Output the (x, y) coordinate of the center of the cell containing the given text.  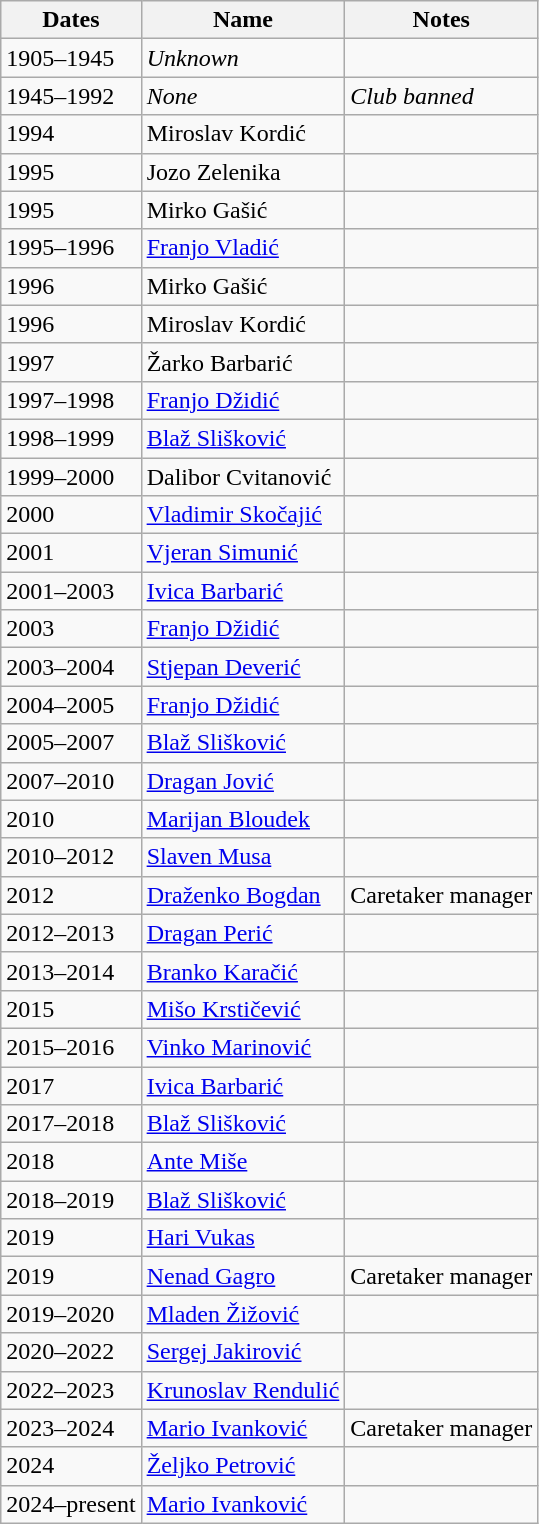
Hari Vukas (243, 1238)
Dragan Perić (243, 933)
2018 (71, 1162)
2001 (71, 553)
2007–2010 (71, 781)
2003 (71, 629)
2019–2020 (71, 1314)
Dragan Jović (243, 781)
Vladimir Skočajić (243, 515)
Unknown (243, 58)
2012–2013 (71, 933)
2001–2003 (71, 591)
2015–2016 (71, 1047)
Slaven Musa (243, 857)
Ante Miše (243, 1162)
Nenad Gagro (243, 1276)
1945–1992 (71, 96)
Krunoslav Rendulić (243, 1390)
Club banned (442, 96)
Notes (442, 20)
Branko Karačić (243, 971)
1905–1945 (71, 58)
1998–1999 (71, 438)
2003–2004 (71, 667)
Željko Petrović (243, 1466)
2017 (71, 1085)
2012 (71, 895)
2020–2022 (71, 1352)
2018–2019 (71, 1200)
2022–2023 (71, 1390)
2024 (71, 1466)
2010–2012 (71, 857)
Franjo Vladić (243, 248)
1994 (71, 134)
Marijan Bloudek (243, 819)
1997 (71, 362)
2000 (71, 515)
Dates (71, 20)
Name (243, 20)
Žarko Barbarić (243, 362)
2013–2014 (71, 971)
None (243, 96)
2024–present (71, 1504)
2010 (71, 819)
2023–2024 (71, 1428)
2015 (71, 1009)
1995–1996 (71, 248)
Draženko Bogdan (243, 895)
Vinko Marinović (243, 1047)
2005–2007 (71, 743)
1999–2000 (71, 477)
Vjeran Simunić (243, 553)
1997–1998 (71, 400)
Stjepan Deverić (243, 667)
2004–2005 (71, 705)
Jozo Zelenika (243, 172)
Mišo Krstičević (243, 1009)
Dalibor Cvitanović (243, 477)
2017–2018 (71, 1124)
Mladen Žižović (243, 1314)
Sergej Jakirović (243, 1352)
